Identify which cell holds the provided text, then report its [x, y] central coordinate. 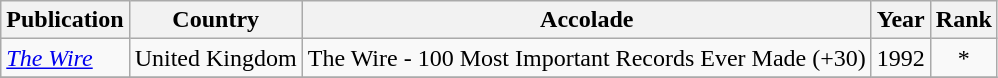
Year [900, 20]
* [964, 58]
The Wire - 100 Most Important Records Ever Made (+30) [586, 58]
The Wire [65, 58]
1992 [900, 58]
Rank [964, 20]
Accolade [586, 20]
Publication [65, 20]
Country [216, 20]
United Kingdom [216, 58]
